Pinpoint the cell where the given text exists, returning its (x, y) midpoint coordinate. 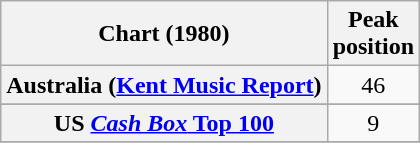
Chart (1980) (164, 34)
9 (373, 123)
Peakposition (373, 34)
US Cash Box Top 100 (164, 123)
Australia (Kent Music Report) (164, 85)
46 (373, 85)
